Determine the (x, y) coordinate at the center of the cell enclosing the given text.  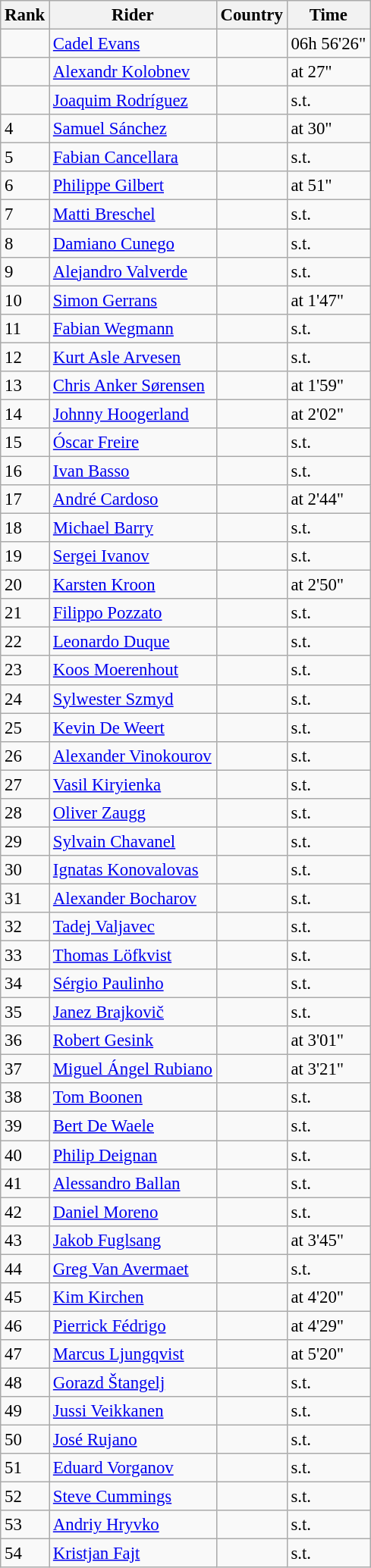
Philippe Gilbert (134, 186)
Ignatas Konovalovas (134, 870)
Simon Gerrans (134, 300)
Daniel Moreno (134, 1212)
Country (252, 15)
26 (25, 756)
Jussi Veikkanen (134, 1411)
51 (25, 1468)
Koos Moerenhout (134, 671)
Samuel Sánchez (134, 129)
at 30" (328, 129)
48 (25, 1382)
Sérgio Paulinho (134, 984)
Johnny Hoogerland (134, 414)
14 (25, 414)
6 (25, 186)
at 2'02" (328, 414)
at 1'59" (328, 386)
44 (25, 1269)
Alessandro Ballan (134, 1183)
Kristjan Fajt (134, 1554)
Fabian Cancellara (134, 158)
52 (25, 1497)
at 4'20" (328, 1297)
53 (25, 1525)
at 1'47" (328, 300)
Tom Boonen (134, 1098)
Eduard Vorganov (134, 1468)
32 (25, 927)
40 (25, 1155)
Andriy Hryvko (134, 1525)
Leonardo Duque (134, 642)
at 4'29" (328, 1325)
Time (328, 15)
Michael Barry (134, 528)
Greg Van Avermaet (134, 1269)
5 (25, 158)
Jakob Fuglsang (134, 1240)
23 (25, 671)
42 (25, 1212)
Alexander Vinokourov (134, 756)
21 (25, 613)
38 (25, 1098)
Bert De Waele (134, 1126)
at 3'01" (328, 1041)
31 (25, 898)
9 (25, 271)
Tadej Valjavec (134, 927)
27 (25, 784)
Steve Cummings (134, 1497)
Filippo Pozzato (134, 613)
Janez Brajkovič (134, 1012)
46 (25, 1325)
Cadel Evans (134, 44)
47 (25, 1354)
José Rujano (134, 1440)
41 (25, 1183)
at 51" (328, 186)
13 (25, 386)
45 (25, 1297)
Matti Breschel (134, 214)
Sergei Ivanov (134, 556)
at 2'44" (328, 499)
Alejandro Valverde (134, 271)
at 27" (328, 72)
Philip Deignan (134, 1155)
Alexander Bocharov (134, 898)
28 (25, 813)
Miguel Ángel Rubiano (134, 1069)
36 (25, 1041)
Óscar Freire (134, 443)
Rank (25, 15)
50 (25, 1440)
at 3'21" (328, 1069)
06h 56'26" (328, 44)
Chris Anker Sørensen (134, 386)
Fabian Wegmann (134, 328)
Oliver Zaugg (134, 813)
18 (25, 528)
15 (25, 443)
39 (25, 1126)
10 (25, 300)
20 (25, 585)
Vasil Kiryienka (134, 784)
Marcus Ljungqvist (134, 1354)
24 (25, 699)
22 (25, 642)
54 (25, 1554)
33 (25, 956)
12 (25, 357)
37 (25, 1069)
25 (25, 728)
Kim Kirchen (134, 1297)
29 (25, 841)
Kurt Asle Arvesen (134, 357)
Damiano Cunego (134, 243)
Sylwester Szmyd (134, 699)
Alexandr Kolobnev (134, 72)
43 (25, 1240)
19 (25, 556)
Rider (134, 15)
Kevin De Weert (134, 728)
17 (25, 499)
8 (25, 243)
34 (25, 984)
7 (25, 214)
at 5'20" (328, 1354)
Robert Gesink (134, 1041)
André Cardoso (134, 499)
at 2'50" (328, 585)
at 3'45" (328, 1240)
Karsten Kroon (134, 585)
Pierrick Fédrigo (134, 1325)
Thomas Löfkvist (134, 956)
4 (25, 129)
30 (25, 870)
Sylvain Chavanel (134, 841)
Ivan Basso (134, 471)
16 (25, 471)
11 (25, 328)
Gorazd Štangelj (134, 1382)
49 (25, 1411)
35 (25, 1012)
Joaquim Rodríguez (134, 101)
